Search for the cell housing the specified text and yield its [x, y] center coordinate. 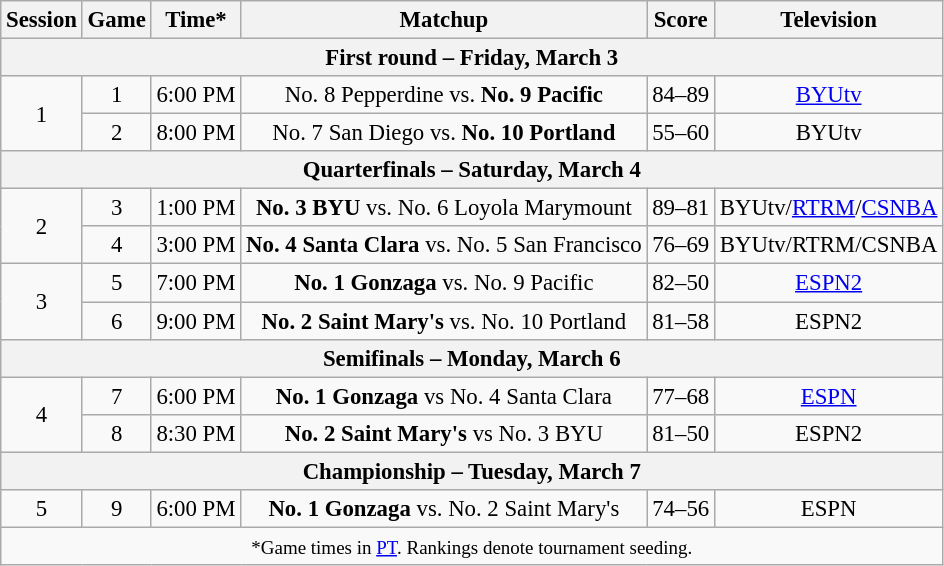
74–56 [681, 509]
*Game times in PT. Rankings denote tournament seeding. [472, 546]
Quarterfinals – Saturday, March 4 [472, 170]
No. 1 Gonzaga vs No. 4 Santa Clara [444, 396]
55–60 [681, 133]
No. 3 BYU vs. No. 6 Loyola Marymount [444, 208]
8:30 PM [196, 433]
9:00 PM [196, 321]
8:00 PM [196, 133]
8 [116, 433]
Time* [196, 20]
No. 1 Gonzaga vs. No. 9 Pacific [444, 283]
No. 2 Saint Mary's vs. No. 10 Portland [444, 321]
84–89 [681, 95]
77–68 [681, 396]
No. 4 Santa Clara vs. No. 5 San Francisco [444, 245]
Score [681, 20]
Matchup [444, 20]
Session [42, 20]
9 [116, 509]
No. 1 Gonzaga vs. No. 2 Saint Mary's [444, 509]
7 [116, 396]
No. 2 Saint Mary's vs No. 3 BYU [444, 433]
No. 8 Pepperdine vs. No. 9 Pacific [444, 95]
81–58 [681, 321]
3:00 PM [196, 245]
Game [116, 20]
Championship – Tuesday, March 7 [472, 471]
First round – Friday, March 3 [472, 58]
6 [116, 321]
Television [828, 20]
Semifinals – Monday, March 6 [472, 358]
81–50 [681, 433]
No. 7 San Diego vs. No. 10 Portland [444, 133]
1:00 PM [196, 208]
82–50 [681, 283]
76–69 [681, 245]
89–81 [681, 208]
7:00 PM [196, 283]
